Return [x, y] of the center of cell containing provided text 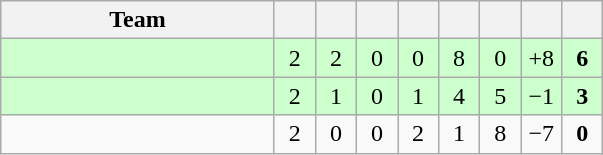
5 [500, 96]
6 [582, 58]
3 [582, 96]
+8 [542, 58]
−7 [542, 134]
−1 [542, 96]
Team [138, 20]
4 [460, 96]
